From the cell containing the given text, extract its center point as [x, y] coordinate. 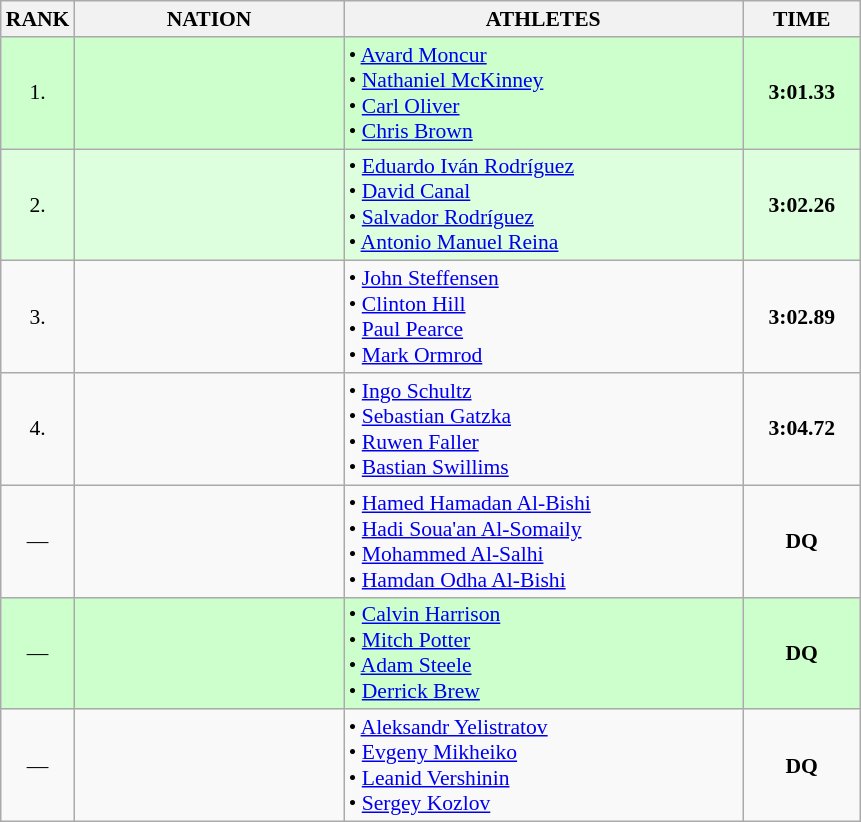
3:02.89 [802, 317]
2. [38, 205]
• Hamed Hamadan Al-Bishi• Hadi Soua'an Al-Somaily• Mohammed Al-Salhi• Hamdan Odha Al-Bishi [544, 541]
• Calvin Harrison• Mitch Potter• Adam Steele• Derrick Brew [544, 653]
3:01.33 [802, 93]
3:02.26 [802, 205]
3. [38, 317]
• Eduardo Iván Rodríguez• David Canal• Salvador Rodríguez• Antonio Manuel Reina [544, 205]
4. [38, 429]
1. [38, 93]
RANK [38, 19]
ATHLETES [544, 19]
• Avard Moncur• Nathaniel McKinney• Carl Oliver• Chris Brown [544, 93]
• Ingo Schultz• Sebastian Gatzka• Ruwen Faller• Bastian Swillims [544, 429]
• Aleksandr Yelistratov• Evgeny Mikheiko• Leanid Vershinin• Sergey Kozlov [544, 766]
NATION [208, 19]
TIME [802, 19]
3:04.72 [802, 429]
• John Steffensen• Clinton Hill• Paul Pearce• Mark Ormrod [544, 317]
